For the text-containing cell, return its midpoint in [x, y] coordinate format. 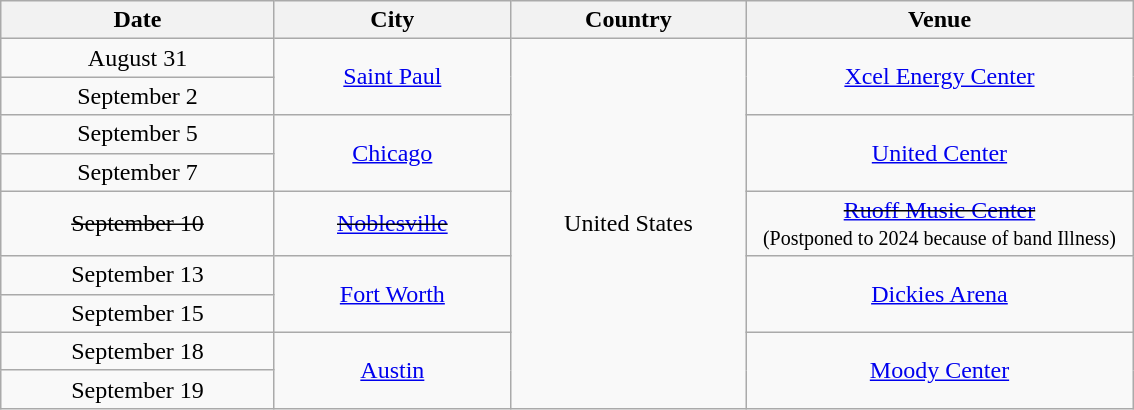
August 31 [138, 58]
September 2 [138, 96]
Fort Worth [392, 294]
Noblesville [392, 224]
Austin [392, 370]
September 18 [138, 351]
Country [628, 20]
Saint Paul [392, 77]
City [392, 20]
United States [628, 224]
September 7 [138, 172]
Ruoff Music Center (Postponed to 2024 because of band Illness) [939, 224]
Dickies Arena [939, 294]
September 5 [138, 134]
Chicago [392, 153]
September 19 [138, 389]
Venue [939, 20]
September 15 [138, 313]
United Center [939, 153]
September 10 [138, 224]
Moody Center [939, 370]
Date [138, 20]
September 13 [138, 275]
Xcel Energy Center [939, 77]
